Capture the cell that displays the provided text and extract its (X, Y) central coordinate. 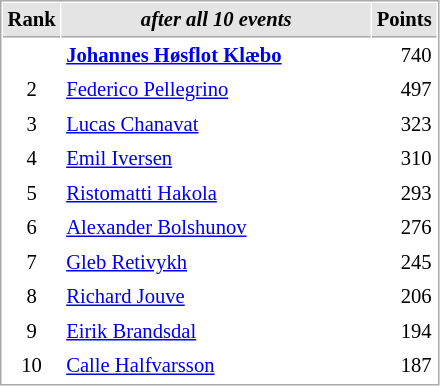
Richard Jouve (216, 296)
Points (404, 20)
310 (404, 158)
194 (404, 332)
after all 10 events (216, 20)
8 (32, 296)
9 (32, 332)
740 (404, 56)
Lucas Chanavat (216, 124)
Alexander Bolshunov (216, 228)
Rank (32, 20)
206 (404, 296)
Federico Pellegrino (216, 90)
Gleb Retivykh (216, 262)
293 (404, 194)
Calle Halfvarsson (216, 366)
245 (404, 262)
3 (32, 124)
Johannes Høsflot Klæbo (216, 56)
5 (32, 194)
2 (32, 90)
4 (32, 158)
Eirik Brandsdal (216, 332)
10 (32, 366)
323 (404, 124)
6 (32, 228)
497 (404, 90)
Emil Iversen (216, 158)
276 (404, 228)
7 (32, 262)
Ristomatti Hakola (216, 194)
187 (404, 366)
